Output the [X, Y] coordinate of the center of the cell containing the given text.  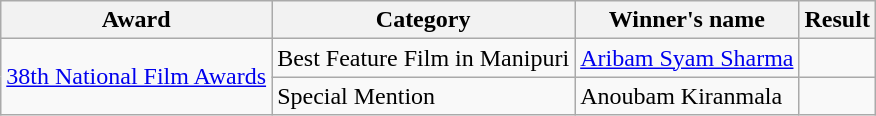
Aribam Syam Sharma [687, 58]
Best Feature Film in Manipuri [424, 58]
Anoubam Kiranmala [687, 96]
Award [136, 20]
38th National Film Awards [136, 77]
Result [837, 20]
Special Mention [424, 96]
Category [424, 20]
Winner's name [687, 20]
